Provide the (X, Y) coordinate of the cell's center where the given text is located.  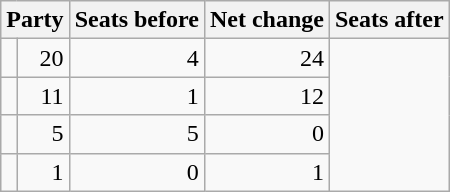
20 (43, 58)
Party (35, 20)
24 (266, 58)
11 (43, 96)
12 (266, 96)
Seats before (136, 20)
Net change (266, 20)
4 (136, 58)
Seats after (389, 20)
